Pinpoint the cell where the given text exists, returning its (x, y) midpoint coordinate. 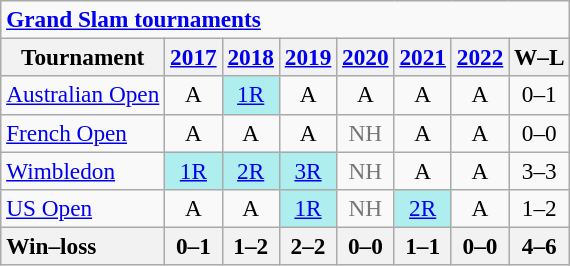
Grand Slam tournaments (286, 19)
3R (308, 170)
US Open (83, 208)
2019 (308, 57)
Win–loss (83, 246)
W–L (540, 57)
2021 (422, 57)
Tournament (83, 57)
2018 (250, 57)
1–1 (422, 246)
2017 (194, 57)
French Open (83, 133)
2020 (366, 57)
2022 (480, 57)
Australian Open (83, 95)
3–3 (540, 170)
Wimbledon (83, 170)
2–2 (308, 246)
4–6 (540, 246)
